Find where the given text appears and provide that cell's center as [X, Y] coordinate. 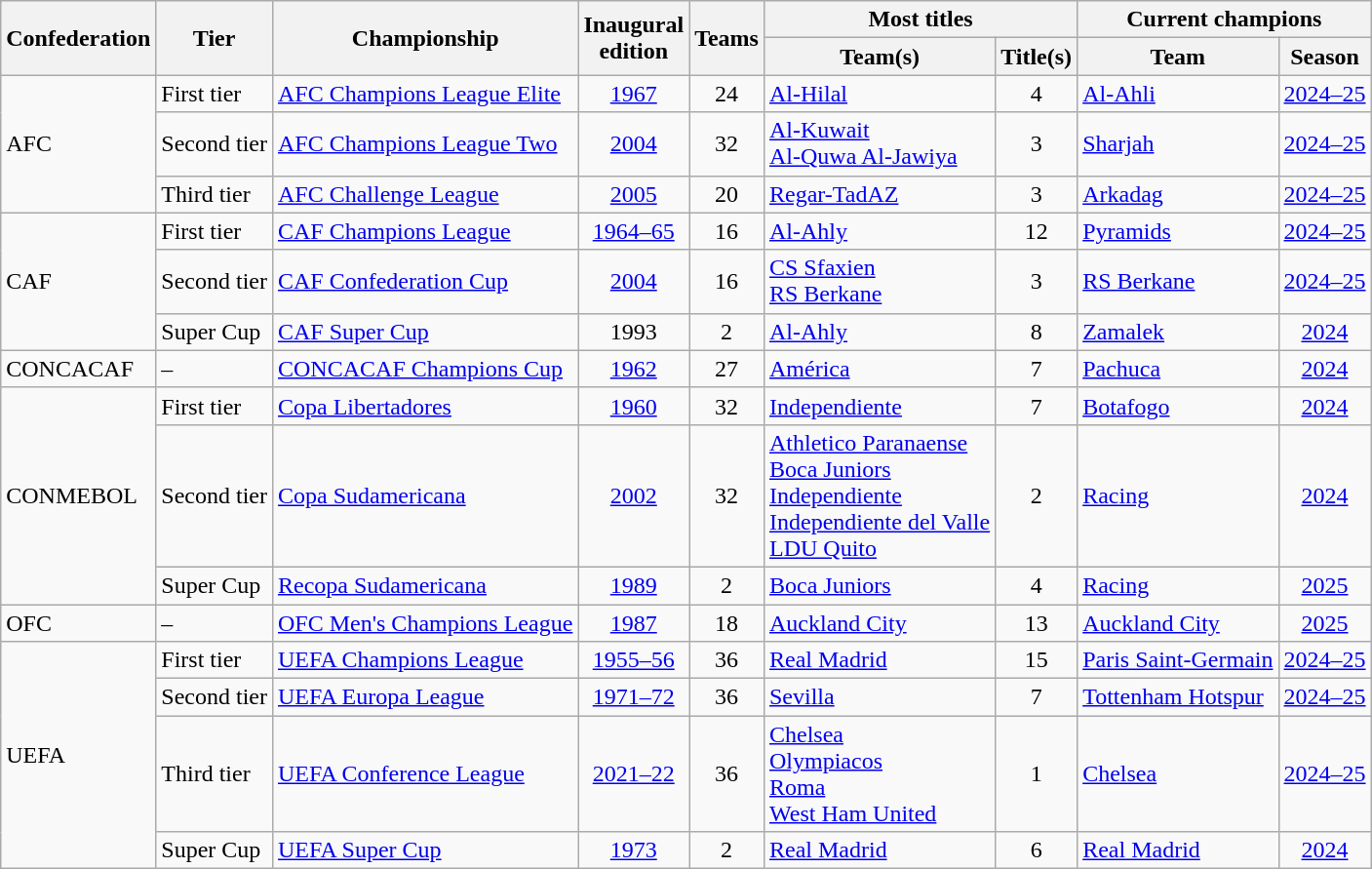
América [880, 369]
RS Berkane [1178, 281]
Boca Juniors [880, 585]
AFC Challenge League [425, 194]
2002 [634, 495]
AFC Champions League Two [425, 144]
CAF [78, 281]
Inauguraledition [634, 38]
Most titles [921, 20]
UEFA Conference League [425, 774]
1973 [634, 850]
Title(s) [1037, 57]
Copa Libertadores [425, 406]
1960 [634, 406]
Confederation [78, 38]
Recopa Sudamericana [425, 585]
Sharjah [1178, 144]
Pachuca [1178, 369]
13 [1037, 623]
6 [1037, 850]
15 [1037, 660]
Independiente [880, 406]
1993 [634, 332]
12 [1037, 231]
AFC Champions League Elite [425, 94]
UEFA Super Cup [425, 850]
CAF Champions League [425, 231]
Tottenham Hotspur [1178, 697]
Sevilla [880, 697]
24 [727, 94]
UEFA [78, 755]
18 [727, 623]
20 [727, 194]
CAF Super Cup [425, 332]
Current champions [1225, 20]
1 [1037, 774]
Al-Hilal [880, 94]
Season [1324, 57]
Championship [425, 38]
Paris Saint-Germain [1178, 660]
Al-Ahli [1178, 94]
UEFA Europa League [425, 697]
Copa Sudamericana [425, 495]
8 [1037, 332]
Teams [727, 38]
Regar-TadAZ [880, 194]
CS Sfaxien RS Berkane [880, 281]
1955–56 [634, 660]
1987 [634, 623]
1971–72 [634, 697]
1962 [634, 369]
Tier [215, 38]
Arkadag [1178, 194]
1964–65 [634, 231]
2021–22 [634, 774]
Chelsea Olympiacos Roma West Ham United [880, 774]
27 [727, 369]
Athletico Paranaense Boca Juniors Independiente Independiente del Valle LDU Quito [880, 495]
1989 [634, 585]
Team(s) [880, 57]
CAF Confederation Cup [425, 281]
OFC [78, 623]
Team [1178, 57]
Chelsea [1178, 774]
CONMEBOL [78, 495]
OFC Men's Champions League [425, 623]
2005 [634, 194]
Botafogo [1178, 406]
CONCACAF [78, 369]
Zamalek [1178, 332]
1967 [634, 94]
UEFA Champions League [425, 660]
CONCACAF Champions Cup [425, 369]
Pyramids [1178, 231]
AFC [78, 144]
Al-Kuwait Al-Quwa Al-Jawiya [880, 144]
